Locate the cell with the specified text and output its [X, Y] center coordinate. 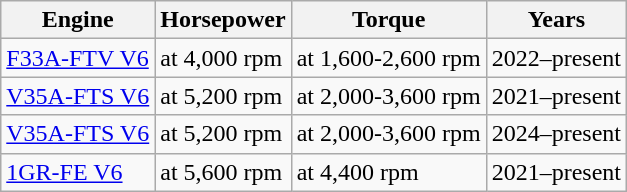
at 4,400 rpm [388, 172]
Horsepower [223, 20]
Engine [78, 20]
F33A-FTV V6 [78, 58]
at 5,600 rpm [223, 172]
at 4,000 rpm [223, 58]
at 1,600-2,600 rpm [388, 58]
Torque [388, 20]
Years [556, 20]
2022–present [556, 58]
1GR-FE V6 [78, 172]
2024–present [556, 134]
